Detect which cell encompasses the target text, then output its [x, y] center coordinate. 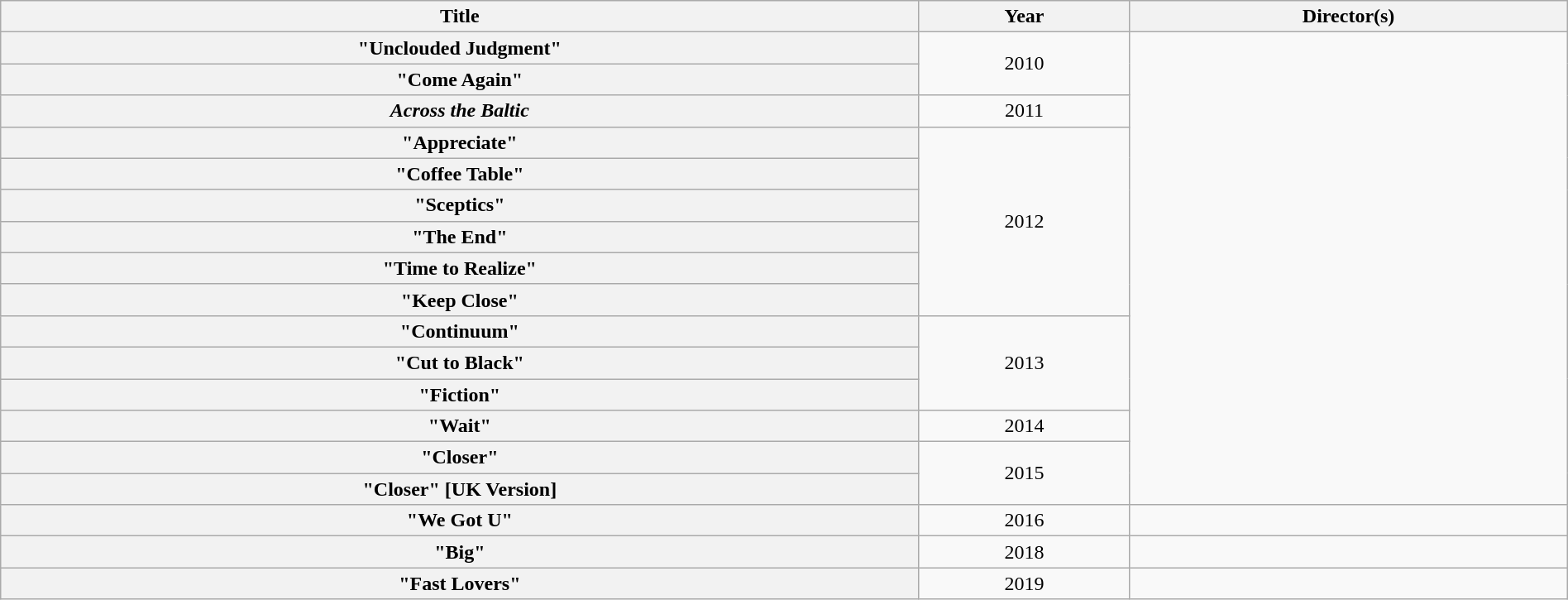
"Time to Realize" [460, 268]
Year [1024, 17]
"Coffee Table" [460, 174]
"Closer" [UK Version] [460, 489]
"Appreciate" [460, 142]
"Fiction" [460, 395]
"Come Again" [460, 79]
2018 [1024, 552]
2010 [1024, 64]
"Unclouded Judgment" [460, 48]
"Sceptics" [460, 205]
Director(s) [1348, 17]
"Big" [460, 552]
2012 [1024, 221]
"Cut to Black" [460, 362]
"We Got U" [460, 521]
"Fast Lovers" [460, 583]
Across the Baltic [460, 111]
"Wait" [460, 426]
"Keep Close" [460, 300]
Title [460, 17]
2015 [1024, 473]
"The End" [460, 237]
"Continuum" [460, 331]
2011 [1024, 111]
2016 [1024, 521]
2014 [1024, 426]
"Closer" [460, 458]
2019 [1024, 583]
2013 [1024, 362]
